Locate the cell with the specified text and output its (x, y) center coordinate. 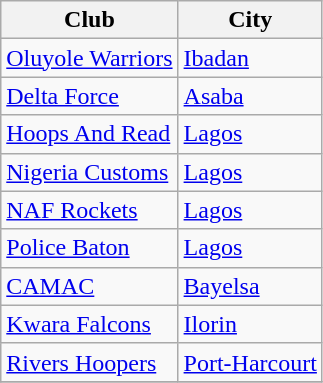
Kwara Falcons (90, 324)
Hoops And Read (90, 134)
Port-Harcourt (250, 362)
Asaba (250, 96)
Police Baton (90, 248)
CAMAC (90, 286)
City (250, 20)
Nigeria Customs (90, 172)
Oluyole Warriors (90, 58)
Club (90, 20)
Delta Force (90, 96)
Ilorin (250, 324)
Bayelsa (250, 286)
Ibadan (250, 58)
NAF Rockets (90, 210)
Rivers Hoopers (90, 362)
